Identify which cell holds the provided text, then report its [X, Y] central coordinate. 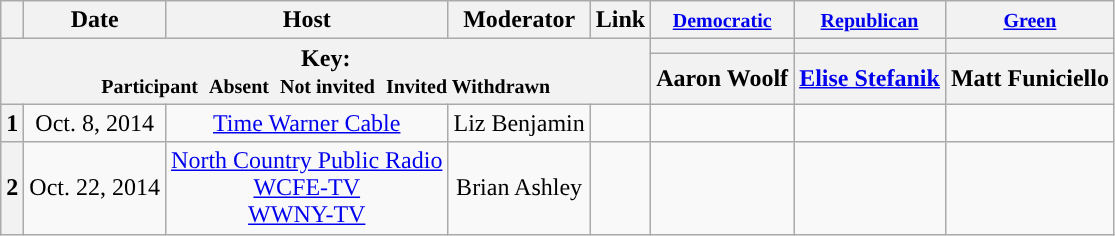
Key: Participant Absent Not invited Invited Withdrawn [326, 72]
Elise Stefanik [870, 78]
Green [1030, 20]
2 [12, 188]
Liz Benjamin [519, 123]
Aaron Woolf [722, 78]
Host [307, 20]
Date [95, 20]
Oct. 22, 2014 [95, 188]
Democratic [722, 20]
1 [12, 123]
Link [620, 20]
Brian Ashley [519, 188]
North Country Public RadioWCFE-TVWWNY-TV [307, 188]
Oct. 8, 2014 [95, 123]
Time Warner Cable [307, 123]
Republican [870, 20]
Matt Funiciello [1030, 78]
Moderator [519, 20]
